From the cell containing the given text, extract its center point as [X, Y] coordinate. 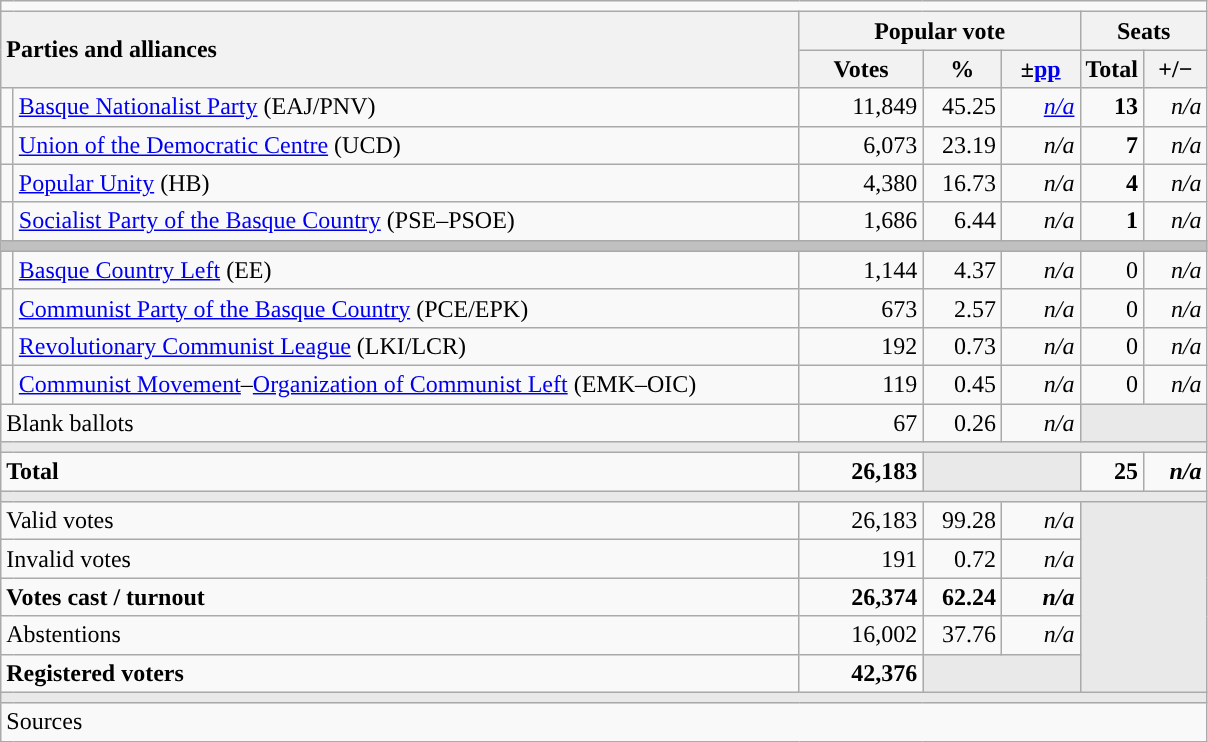
16,002 [861, 635]
191 [861, 559]
7 [1112, 145]
42,376 [861, 673]
99.28 [962, 521]
11,849 [861, 107]
0.26 [962, 423]
Registered voters [400, 673]
6,073 [861, 145]
Seats [1144, 31]
1,686 [861, 221]
67 [861, 423]
Communist Party of the Basque Country (PCE/EPK) [406, 308]
673 [861, 308]
Abstentions [400, 635]
Basque Country Left (EE) [406, 270]
% [962, 69]
0.72 [962, 559]
Communist Movement–Organization of Communist Left (EMK–OIC) [406, 384]
0.45 [962, 384]
+/− [1176, 69]
Parties and alliances [400, 50]
25 [1112, 472]
0.73 [962, 346]
Popular vote [940, 31]
Valid votes [400, 521]
13 [1112, 107]
Votes [861, 69]
Union of the Democratic Centre (UCD) [406, 145]
192 [861, 346]
4 [1112, 183]
±pp [1040, 69]
Blank ballots [400, 423]
26,374 [861, 597]
4.37 [962, 270]
Basque Nationalist Party (EAJ/PNV) [406, 107]
2.57 [962, 308]
Popular Unity (HB) [406, 183]
62.24 [962, 597]
6.44 [962, 221]
4,380 [861, 183]
Sources [604, 722]
23.19 [962, 145]
Votes cast / turnout [400, 597]
119 [861, 384]
16.73 [962, 183]
Invalid votes [400, 559]
37.76 [962, 635]
1 [1112, 221]
Revolutionary Communist League (LKI/LCR) [406, 346]
1,144 [861, 270]
45.25 [962, 107]
Socialist Party of the Basque Country (PSE–PSOE) [406, 221]
